Scan for the cell matching the given text and deliver its (X, Y) coordinate at center. 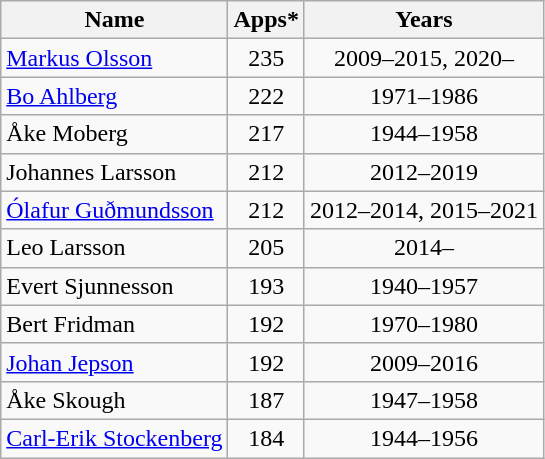
Johan Jepson (114, 362)
Apps* (266, 20)
Åke Moberg (114, 134)
Evert Sjunnesson (114, 286)
1940–1957 (424, 286)
205 (266, 248)
Bo Ahlberg (114, 96)
Åke Skough (114, 400)
Ólafur Guðmundsson (114, 210)
1971–1986 (424, 96)
Years (424, 20)
222 (266, 96)
193 (266, 286)
2012–2014, 2015–2021 (424, 210)
235 (266, 58)
2009–2015, 2020– (424, 58)
Carl-Erik Stockenberg (114, 438)
217 (266, 134)
Johannes Larsson (114, 172)
1944–1958 (424, 134)
2009–2016 (424, 362)
Markus Olsson (114, 58)
2014– (424, 248)
187 (266, 400)
1970–1980 (424, 324)
Leo Larsson (114, 248)
2012–2019 (424, 172)
1944–1956 (424, 438)
Bert Fridman (114, 324)
184 (266, 438)
1947–1958 (424, 400)
Name (114, 20)
